Locate the cell with the specified text and output its (X, Y) center coordinate. 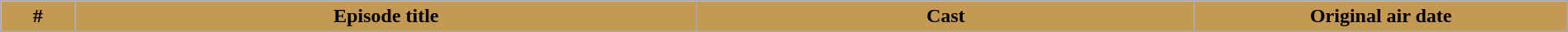
Episode title (386, 16)
Original air date (1381, 16)
Cast (946, 16)
# (38, 16)
